Locate the cell with the specified text and output its [x, y] center coordinate. 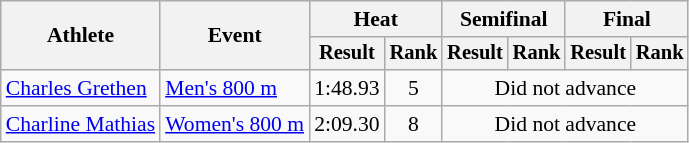
Semifinal [504, 19]
Men's 800 m [234, 88]
Women's 800 m [234, 124]
Charles Grethen [80, 88]
5 [414, 88]
Heat [376, 19]
1:48.93 [346, 88]
Event [234, 36]
Final [626, 19]
Athlete [80, 36]
2:09.30 [346, 124]
Charline Mathias [80, 124]
8 [414, 124]
